Pinpoint the cell where the given text exists, returning its (X, Y) midpoint coordinate. 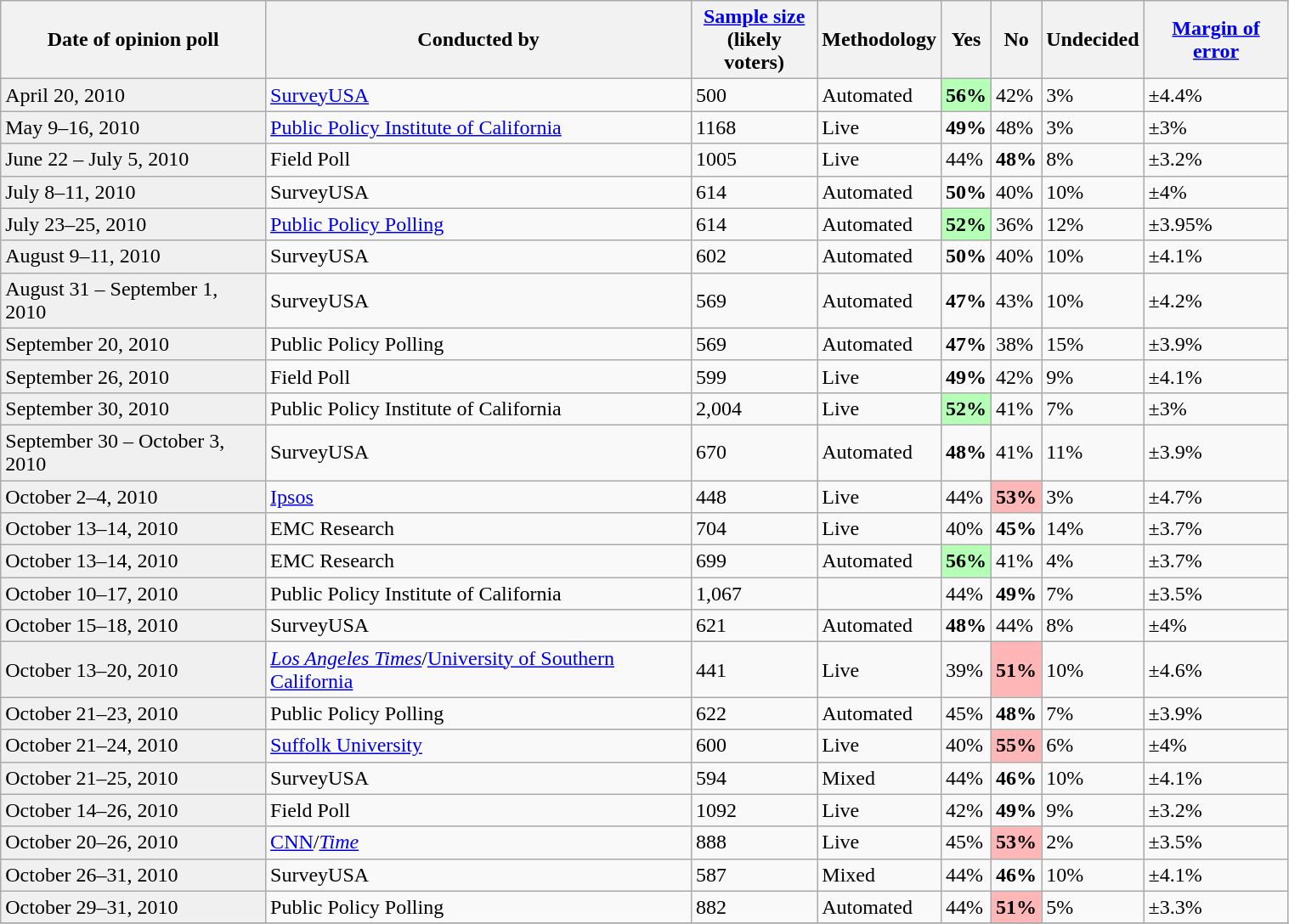
Los Angeles Times/University of Southern California (479, 669)
1,067 (755, 594)
500 (755, 95)
599 (755, 376)
441 (755, 669)
1092 (755, 810)
12% (1093, 224)
Methodology (879, 40)
1005 (755, 160)
55% (1016, 746)
888 (755, 842)
670 (755, 452)
August 31 – September 1, 2010 (133, 301)
600 (755, 746)
Suffolk University (479, 746)
±4.6% (1216, 669)
602 (755, 256)
448 (755, 497)
621 (755, 626)
±3.95% (1216, 224)
11% (1093, 452)
October 21–25, 2010 (133, 778)
September 26, 2010 (133, 376)
September 30 – October 3, 2010 (133, 452)
6% (1093, 746)
15% (1093, 344)
July 8–11, 2010 (133, 192)
39% (965, 669)
Sample size(likely voters) (755, 40)
882 (755, 907)
594 (755, 778)
14% (1093, 529)
Margin of error (1216, 40)
36% (1016, 224)
43% (1016, 301)
Yes (965, 40)
October 20–26, 2010 (133, 842)
587 (755, 875)
4% (1093, 561)
±4.2% (1216, 301)
August 9–11, 2010 (133, 256)
1168 (755, 127)
October 21–24, 2010 (133, 746)
Undecided (1093, 40)
April 20, 2010 (133, 95)
October 26–31, 2010 (133, 875)
38% (1016, 344)
October 15–18, 2010 (133, 626)
October 13–20, 2010 (133, 669)
September 30, 2010 (133, 408)
622 (755, 713)
September 20, 2010 (133, 344)
May 9–16, 2010 (133, 127)
699 (755, 561)
October 21–23, 2010 (133, 713)
No (1016, 40)
June 22 – July 5, 2010 (133, 160)
Conducted by (479, 40)
October 10–17, 2010 (133, 594)
2,004 (755, 408)
October 2–4, 2010 (133, 497)
2% (1093, 842)
July 23–25, 2010 (133, 224)
CNN/Time (479, 842)
Ipsos (479, 497)
±3.3% (1216, 907)
5% (1093, 907)
±4.7% (1216, 497)
704 (755, 529)
October 14–26, 2010 (133, 810)
October 29–31, 2010 (133, 907)
±4.4% (1216, 95)
Date of opinion poll (133, 40)
